Determine the (x, y) coordinate at the center of the cell enclosing the given text.  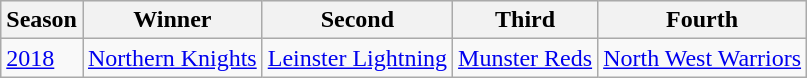
Leinster Lightning (357, 58)
Fourth (702, 20)
Third (526, 20)
Munster Reds (526, 58)
Winner (172, 20)
Northern Knights (172, 58)
2018 (42, 58)
North West Warriors (702, 58)
Season (42, 20)
Second (357, 20)
